From the cell containing the given text, extract its center point as (x, y) coordinate. 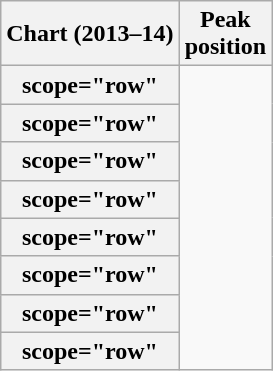
Chart (2013–14) (90, 34)
Peakposition (225, 34)
